Locate the cell with the specified text and output its (x, y) center coordinate. 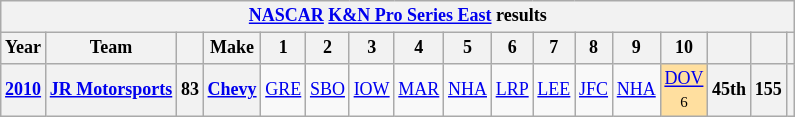
2 (328, 48)
IOW (372, 90)
GRE (284, 90)
3 (372, 48)
7 (554, 48)
4 (419, 48)
NASCAR K&N Pro Series East results (398, 16)
Year (24, 48)
LEE (554, 90)
5 (468, 48)
1 (284, 48)
Make (232, 48)
JFC (594, 90)
Team (110, 48)
8 (594, 48)
45th (730, 90)
10 (684, 48)
DOV6 (684, 90)
LRP (512, 90)
2010 (24, 90)
155 (768, 90)
9 (636, 48)
SBO (328, 90)
6 (512, 48)
MAR (419, 90)
Chevy (232, 90)
83 (190, 90)
JR Motorsports (110, 90)
